Capture the cell that displays the provided text and extract its (x, y) central coordinate. 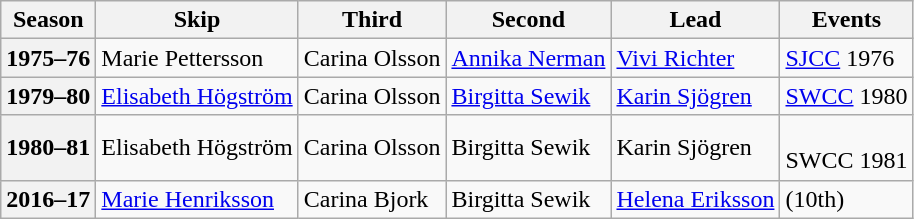
Third (372, 20)
Season (48, 20)
Events (846, 20)
SWCC 1981 (846, 148)
Skip (197, 20)
Marie Pettersson (197, 58)
Second (528, 20)
Lead (696, 20)
Helena Eriksson (696, 199)
1980–81 (48, 148)
Vivi Richter (696, 58)
Marie Henriksson (197, 199)
1979–80 (48, 96)
1975–76 (48, 58)
Annika Nerman (528, 58)
SWCC 1980 (846, 96)
SJCC 1976 (846, 58)
Carina Bjork (372, 199)
2016–17 (48, 199)
(10th) (846, 199)
